Extract the (x, y) coordinate from the center of the cell holding the provided text.  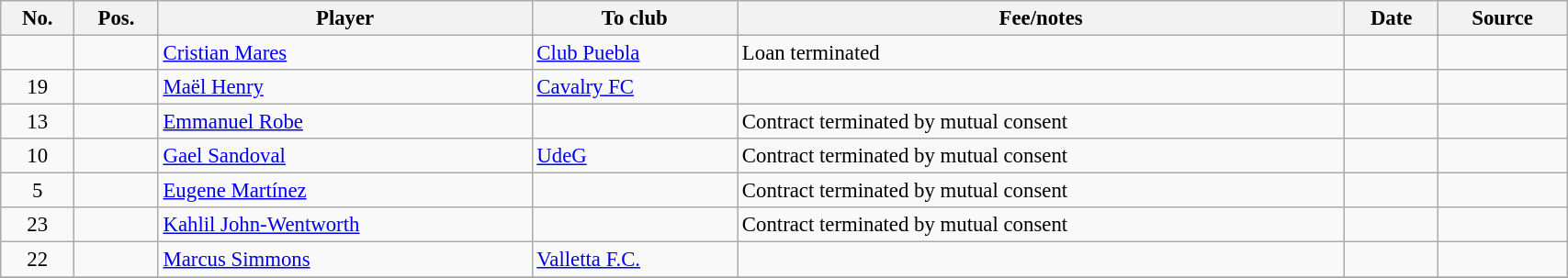
10 (38, 156)
13 (38, 122)
Pos. (116, 18)
Valletta F.C. (634, 260)
Date (1392, 18)
No. (38, 18)
Emmanuel Robe (345, 122)
Loan terminated (1042, 53)
Fee/notes (1042, 18)
Source (1503, 18)
Eugene Martínez (345, 191)
5 (38, 191)
Marcus Simmons (345, 260)
Maël Henry (345, 87)
UdeG (634, 156)
To club (634, 18)
Club Puebla (634, 53)
Kahlil John-Wentworth (345, 225)
19 (38, 87)
Gael Sandoval (345, 156)
Player (345, 18)
22 (38, 260)
Cavalry FC (634, 87)
23 (38, 225)
Cristian Mares (345, 53)
